Extract the (X, Y) coordinate from the center of the cell holding the provided text.  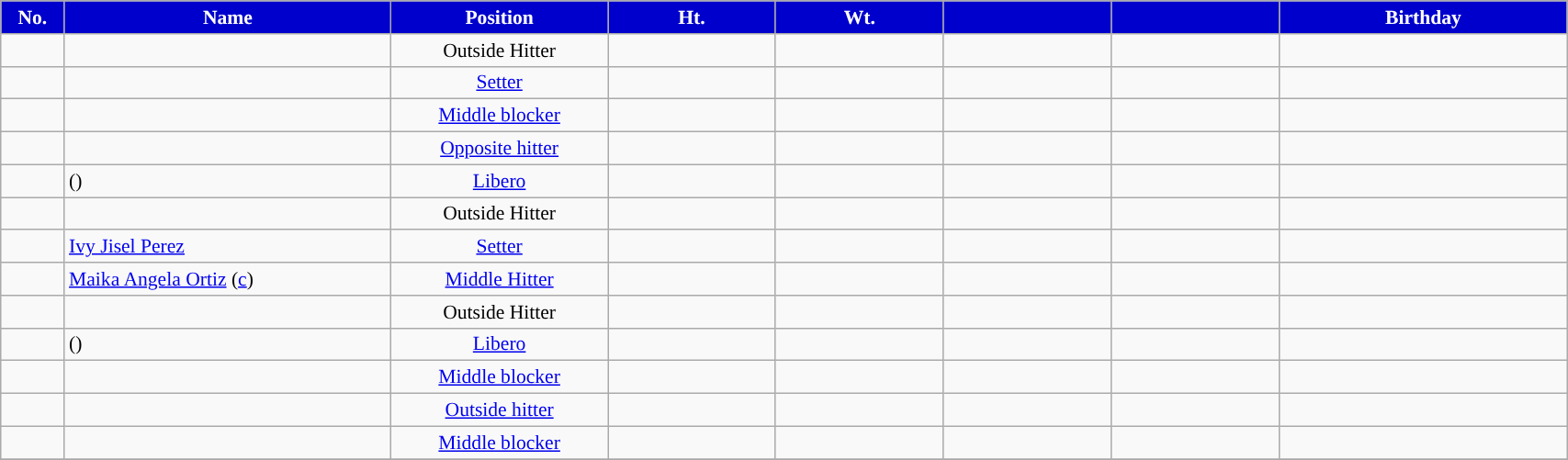
Outside hitter (500, 410)
Opposite hitter (500, 149)
Birthday (1424, 17)
Maika Angela Ortiz (c) (228, 279)
Position (500, 17)
Name (228, 17)
Middle Hitter (500, 279)
Wt. (860, 17)
No. (33, 17)
Ivy Jisel Perez (228, 247)
Ht. (693, 17)
